Scan for the cell matching the given text and deliver its (X, Y) coordinate at center. 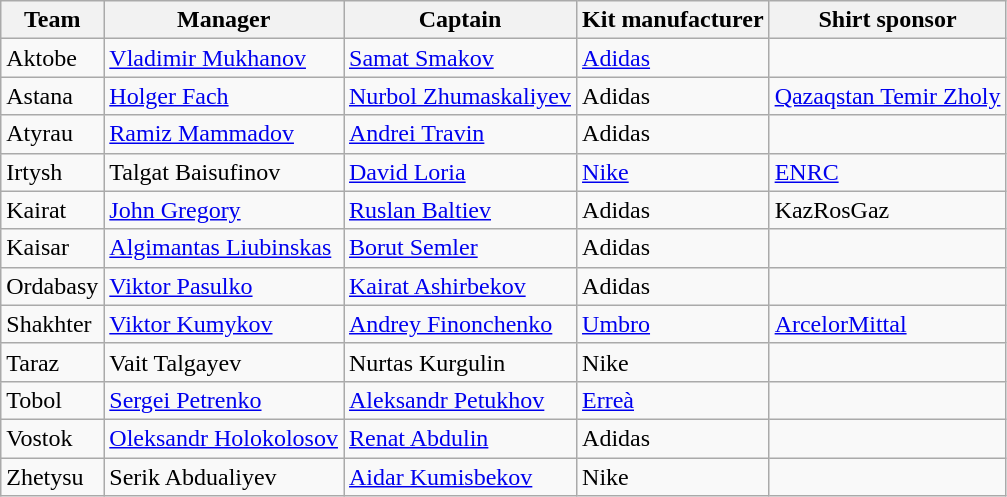
David Loria (460, 172)
Umbro (674, 324)
ENRC (888, 172)
ArcelorMittal (888, 324)
Astana (52, 96)
Nurbol Zhumaskaliyev (460, 96)
Andrei Travin (460, 134)
Vostok (52, 438)
Tobol (52, 400)
Holger Fach (224, 96)
Talgat Baisufinov (224, 172)
Samat Smakov (460, 58)
Kit manufacturer (674, 20)
Aleksandr Petukhov (460, 400)
Aidar Kumisbekov (460, 477)
Algimantas Liubinskas (224, 248)
Andrey Finonchenko (460, 324)
Manager (224, 20)
Sergei Petrenko (224, 400)
Team (52, 20)
Taraz (52, 362)
Shirt sponsor (888, 20)
Ramiz Mammadov (224, 134)
Viktor Pasulko (224, 286)
Erreà (674, 400)
Qazaqstan Temir Zholy (888, 96)
Ruslan Baltiev (460, 210)
Serik Abdualiyev (224, 477)
Kairat (52, 210)
Vait Talgayev (224, 362)
Viktor Kumykov (224, 324)
KazRosGaz (888, 210)
Shakhter (52, 324)
Zhetysu (52, 477)
Captain (460, 20)
Kaisar (52, 248)
Vladimir Mukhanov (224, 58)
Renat Abdulin (460, 438)
Atyrau (52, 134)
Aktobe (52, 58)
Borut Semler (460, 248)
John Gregory (224, 210)
Irtysh (52, 172)
Nurtas Kurgulin (460, 362)
Kairat Ashirbekov (460, 286)
Ordabasy (52, 286)
Oleksandr Holokolosov (224, 438)
